Find where the given text appears and provide that cell's center as (X, Y) coordinate. 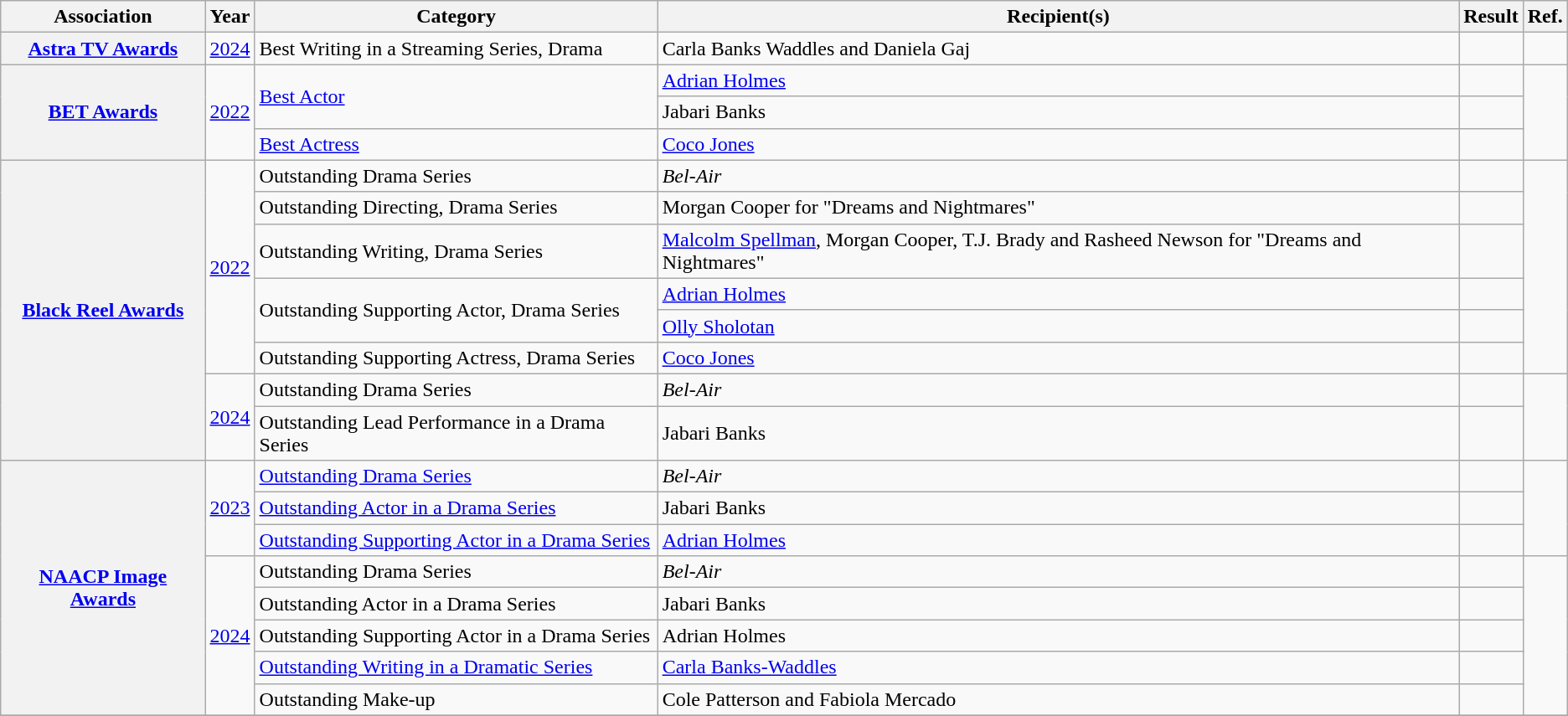
Outstanding Lead Performance in a Drama Series (456, 432)
Outstanding Writing in a Dramatic Series (456, 667)
2023 (230, 508)
Cole Patterson and Fabiola Mercado (1059, 699)
Outstanding Make-up (456, 699)
Outstanding Supporting Actor, Drama Series (456, 310)
Recipient(s) (1059, 17)
Outstanding Directing, Drama Series (456, 208)
Olly Sholotan (1059, 326)
BET Awards (103, 112)
Year (230, 17)
Best Actress (456, 144)
Association (103, 17)
Carla Banks Waddles and Daniela Gaj (1059, 49)
Best Writing in a Streaming Series, Drama (456, 49)
Carla Banks-Waddles (1059, 667)
Ref. (1545, 17)
Best Actor (456, 96)
Morgan Cooper for "Dreams and Nightmares" (1059, 208)
Outstanding Supporting Actress, Drama Series (456, 358)
Malcolm Spellman, Morgan Cooper, T.J. Brady and Rasheed Newson for "Dreams and Nightmares" (1059, 251)
Black Reel Awards (103, 310)
Outstanding Writing, Drama Series (456, 251)
Astra TV Awards (103, 49)
Result (1491, 17)
NAACP Image Awards (103, 588)
Category (456, 17)
